Identify which cell holds the provided text, then report its [x, y] central coordinate. 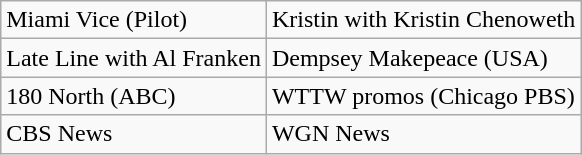
CBS News [134, 134]
WGN News [423, 134]
Dempsey Makepeace (USA) [423, 58]
Late Line with Al Franken [134, 58]
Kristin with Kristin Chenoweth [423, 20]
WTTW promos (Chicago PBS) [423, 96]
Miami Vice (Pilot) [134, 20]
180 North (ABC) [134, 96]
